Extract the [X, Y] coordinate from the center of the cell holding the provided text.  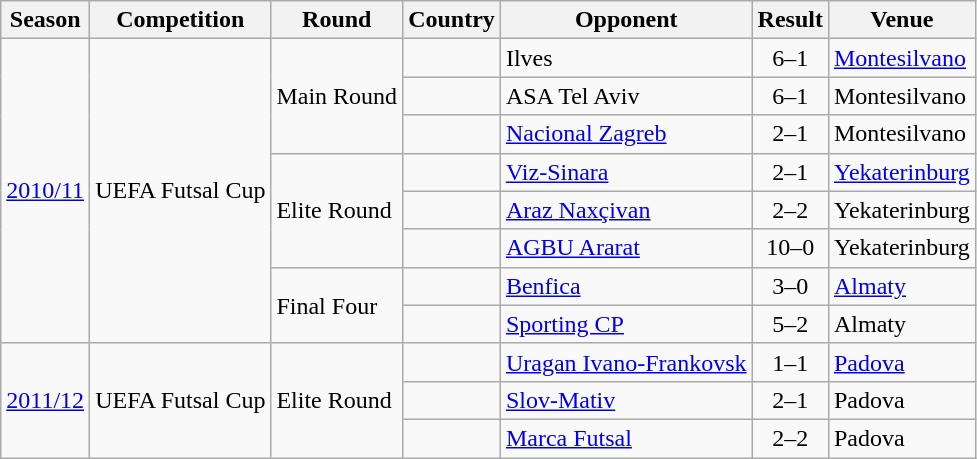
2010/11 [46, 191]
10–0 [790, 248]
5–2 [790, 324]
Final Four [337, 305]
2011/12 [46, 400]
Nacional Zagreb [626, 134]
3–0 [790, 286]
Venue [902, 20]
Slov-Mativ [626, 400]
Benfica [626, 286]
Uragan Ivano-Frankovsk [626, 362]
Viz-Sinara [626, 172]
Opponent [626, 20]
Ilves [626, 58]
Country [452, 20]
Round [337, 20]
ASA Tel Aviv [626, 96]
Result [790, 20]
1–1 [790, 362]
Araz Naxçivan [626, 210]
Sporting CP [626, 324]
AGBU Ararat [626, 248]
Marca Futsal [626, 438]
Season [46, 20]
Main Round [337, 96]
Competition [180, 20]
